Find where the given text appears and provide that cell's center as [X, Y] coordinate. 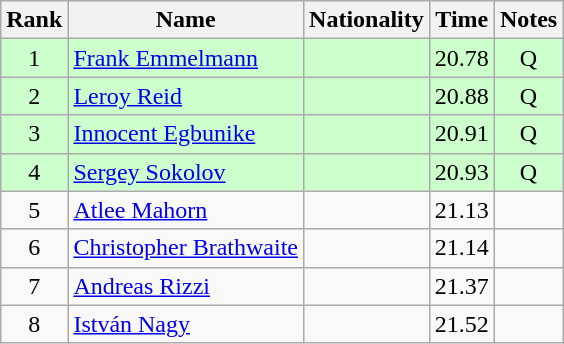
Andreas Rizzi [186, 286]
2 [34, 96]
7 [34, 286]
István Nagy [186, 324]
Name [186, 20]
5 [34, 210]
20.88 [462, 96]
Rank [34, 20]
Christopher Brathwaite [186, 248]
Notes [528, 20]
20.78 [462, 58]
20.93 [462, 172]
21.13 [462, 210]
8 [34, 324]
3 [34, 134]
Nationality [367, 20]
Time [462, 20]
Sergey Sokolov [186, 172]
6 [34, 248]
Atlee Mahorn [186, 210]
20.91 [462, 134]
21.14 [462, 248]
Innocent Egbunike [186, 134]
Leroy Reid [186, 96]
21.37 [462, 286]
21.52 [462, 324]
4 [34, 172]
1 [34, 58]
Frank Emmelmann [186, 58]
